Return (x, y) of the center of cell containing provided text 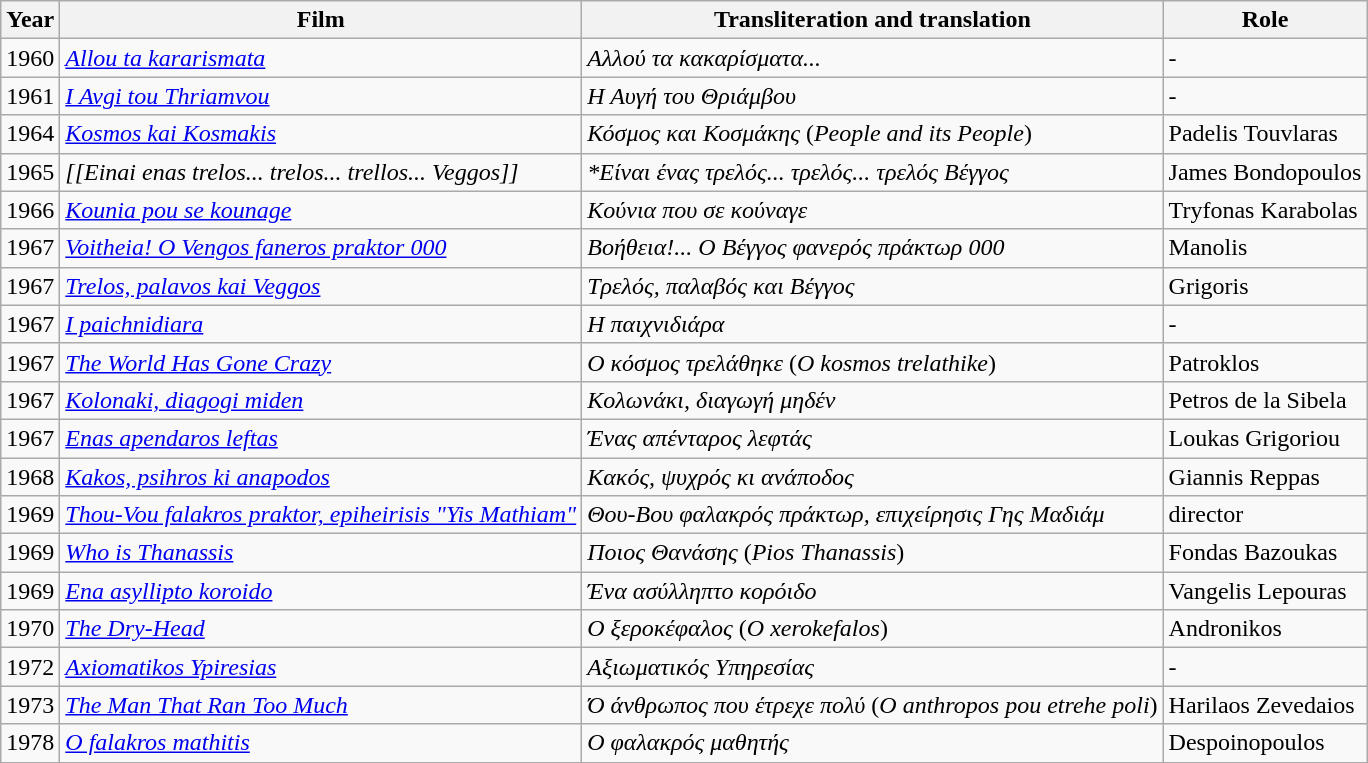
Transliteration and translation (872, 20)
Kακός, ψυχρός κι ανάποδος (872, 477)
Thou-Vou falakros praktor, epiheirisis "Yis Mathiam" (321, 515)
Allou ta kararismata (321, 58)
Andronikos (1265, 629)
1970 (30, 629)
1973 (30, 705)
director (1265, 515)
Manolis (1265, 248)
1966 (30, 210)
O falakros mathitis (321, 743)
Ποιος Θανάσης (Pios Thanassis) (872, 553)
Giannis Reppas (1265, 477)
Ένας απένταρος λεφτάς (872, 438)
Αξιωματικός Υπηρεσίας (872, 667)
Kούνια που σε κούναγε (872, 210)
Αλλού τα κακαρίσματα... (872, 58)
Ό άνθρωπος που έτρεχε πολύ (O anthropos pou etrehe poli) (872, 705)
1972 (30, 667)
Ο κόσμος τρελάθηκε (O kosmos trelathike) (872, 362)
Kολωνάκι, διαγωγή μηδέν (872, 400)
*Eίναι ένας τρελός... τρελός... τρελός Βέγγος (872, 172)
Kosmos kai Kosmakis (321, 134)
Trelos, palavos kai Veggos (321, 286)
Vangelis Lepouras (1265, 591)
Padelis Touvlaras (1265, 134)
1964 (30, 134)
Ena asyllipto koroido (321, 591)
Grigoris (1265, 286)
1965 (30, 172)
Ένα ασύλληπτο κορόιδο (872, 591)
Kounia pou se kounage (321, 210)
[[Einai enas trelos... trelos... trellos... Veggos]] (321, 172)
1978 (30, 743)
The Dry-Head (321, 629)
Harilaos Zevedaios (1265, 705)
1960 (30, 58)
Enas apendaros leftas (321, 438)
Who is Thanassis (321, 553)
Petros de la Sibela (1265, 400)
Ο ξεροκέφαλος (O xerokefalos) (872, 629)
I Avgi tou Thriamvou (321, 96)
Kolonaki, diagogi miden (321, 400)
The Man That Ran Too Much (321, 705)
Role (1265, 20)
Βοήθεια!... O Βέγγος φανερός πράκτωρ 000 (872, 248)
Kakos, psihros ki anapodos (321, 477)
Voitheia! O Vengos faneros praktor 000 (321, 248)
Axiomatikos Ypiresias (321, 667)
Year (30, 20)
Θου-Βου φαλακρός πράκτωρ, επιχείρησις Γης Μαδιάμ (872, 515)
Tρελός, παλαβός και Βέγγος (872, 286)
Η παιχνιδιάρα (872, 324)
I paichnidiara (321, 324)
The World Has Gone Crazy (321, 362)
Loukas Grigoriou (1265, 438)
Fondas Bazoukas (1265, 553)
1961 (30, 96)
1968 (30, 477)
Patroklos (1265, 362)
Despoinopoulos (1265, 743)
Κόσμος και Κοσμάκης (People and its People) (872, 134)
Tryfonas Karabolas (1265, 210)
Ο φαλακρός μαθητής (872, 743)
Η Αυγή του Θριάμβου (872, 96)
Film (321, 20)
James Bondopoulos (1265, 172)
